Find where the given text appears and provide that cell's center as [X, Y] coordinate. 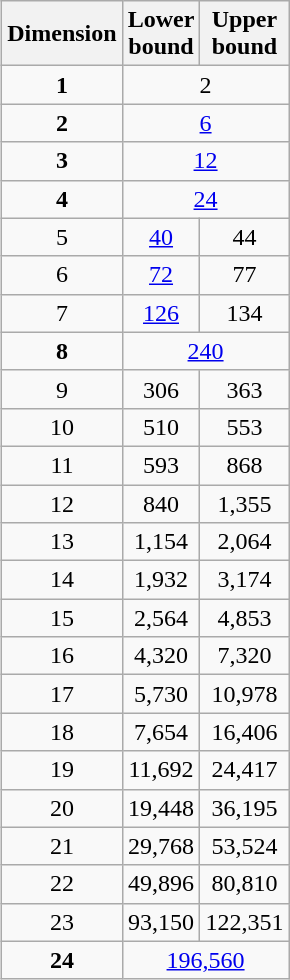
196,560 [206, 960]
72 [161, 275]
16 [62, 656]
7,320 [244, 656]
11 [62, 465]
Upperbound [244, 34]
49,896 [161, 884]
2,064 [244, 542]
1,355 [244, 503]
36,195 [244, 808]
840 [161, 503]
4 [62, 199]
1 [62, 85]
1,154 [161, 542]
593 [161, 465]
Lowerbound [161, 34]
Dimension [62, 34]
3 [62, 161]
53,524 [244, 846]
14 [62, 580]
240 [206, 351]
306 [161, 389]
24,417 [244, 770]
8 [62, 351]
3,174 [244, 580]
20 [62, 808]
9 [62, 389]
40 [161, 237]
553 [244, 427]
80,810 [244, 884]
21 [62, 846]
13 [62, 542]
122,351 [244, 922]
10,978 [244, 694]
77 [244, 275]
7 [62, 313]
2,564 [161, 618]
1,932 [161, 580]
510 [161, 427]
16,406 [244, 732]
126 [161, 313]
868 [244, 465]
363 [244, 389]
10 [62, 427]
29,768 [161, 846]
23 [62, 922]
5 [62, 237]
44 [244, 237]
93,150 [161, 922]
15 [62, 618]
7,654 [161, 732]
19 [62, 770]
22 [62, 884]
134 [244, 313]
18 [62, 732]
5,730 [161, 694]
11,692 [161, 770]
4,853 [244, 618]
17 [62, 694]
4,320 [161, 656]
19,448 [161, 808]
